Return the (x, y) coordinate for the center point of the cell that contains the specified text.  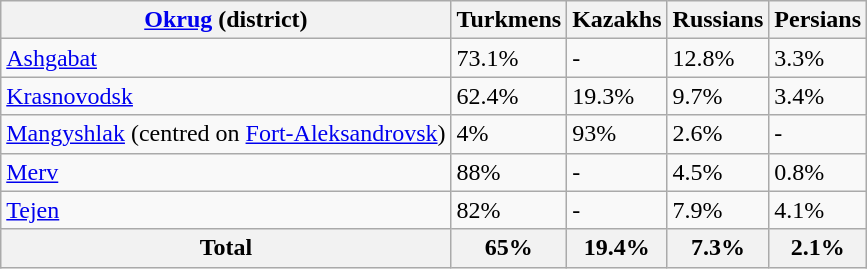
82% (509, 210)
0.8% (818, 172)
12.8% (718, 58)
Total (226, 248)
88% (509, 172)
Merv (226, 172)
7.3% (718, 248)
93% (617, 134)
Kazakhs (617, 20)
Ashgabat (226, 58)
19.3% (617, 96)
73.1% (509, 58)
4.1% (818, 210)
Okrug (district) (226, 20)
Mangyshlak (centred on Fort-Aleksandrovsk) (226, 134)
19.4% (617, 248)
Persians (818, 20)
2.6% (718, 134)
9.7% (718, 96)
7.9% (718, 210)
3.4% (818, 96)
4% (509, 134)
Turkmens (509, 20)
62.4% (509, 96)
Tejen (226, 210)
Russians (718, 20)
2.1% (818, 248)
3.3% (818, 58)
Krasnovodsk (226, 96)
65% (509, 248)
4.5% (718, 172)
